Provide the (x, y) coordinate of the cell's center where the given text is located.  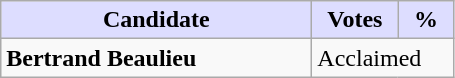
Candidate (156, 20)
Acclaimed (383, 58)
% (426, 20)
Votes (355, 20)
Bertrand Beaulieu (156, 58)
